Return [X, Y] of the center of cell containing provided text 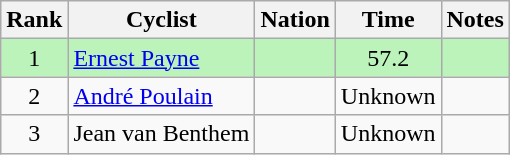
Notes [475, 20]
Nation [295, 20]
Ernest Payne [162, 58]
André Poulain [162, 96]
Rank [34, 20]
57.2 [388, 58]
Cyclist [162, 20]
Time [388, 20]
1 [34, 58]
2 [34, 96]
Jean van Benthem [162, 134]
3 [34, 134]
